Output the [X, Y] coordinate of the center of the cell containing the given text.  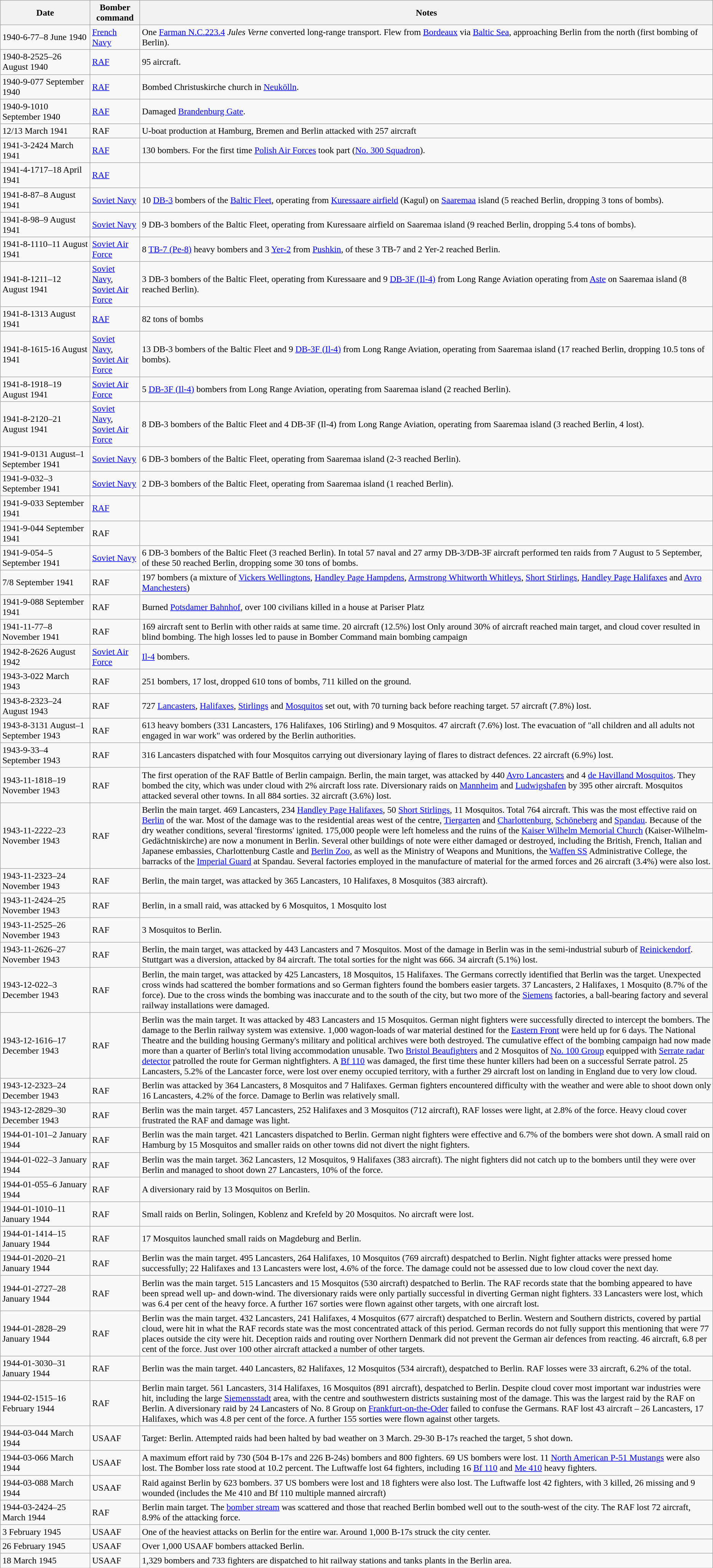
Bomber command [115, 12]
1943-11-2222–23 November 1943 [45, 835]
17 Mosquitos launched small raids on Magdeburg and Berlin. [427, 1238]
1943-12-2829–30 December 1943 [45, 1115]
1941-3-2424 March 1941 [45, 150]
1943-3-022 March 1943 [45, 681]
1940-6-77–8 June 1940 [45, 37]
One of the heaviest attacks on Berlin for the entire war. Around 1,000 B-17s struck the city center. [427, 1532]
A diversionary raid by 13 Mosquitos on Berlin. [427, 1189]
1944-01-1414–15 January 1944 [45, 1238]
1943-12-022–3 December 1943 [45, 990]
10 DB-3 bombers of the Baltic Fleet, operating from Kuressaare airfield (Kagul) on Saaremaa island (5 reached Berlin, dropping 3 tons of bombs). [427, 200]
1944-01-101–2 January 1944 [45, 1140]
Over 1,000 USAAF bombers attacked Berlin. [427, 1546]
1940-9-077 September 1940 [45, 87]
1941-4-1717–18 April 1941 [45, 175]
8 DB-3 bombers of the Baltic Fleet and 4 DB-3F (Il-4) from Long Range Aviation, operating from Saaremaa island (3 reached Berlin, 4 lost). [427, 424]
1944-01-3030–31 January 1944 [45, 1368]
1943-11-1818–19 November 1943 [45, 785]
1940-9-1010 September 1940 [45, 111]
251 bombers, 17 lost, dropped 610 tons of bombs, 711 killed on the ground. [427, 681]
1944-03-088 March 1944 [45, 1488]
26 February 1945 [45, 1546]
1941-8-98–9 August 1941 [45, 224]
1944-03-2424–25 March 1944 [45, 1512]
1941-8-1918–19 August 1941 [45, 389]
1944-01-022–3 January 1944 [45, 1164]
1941-8-2120–21 August 1941 [45, 424]
1944-01-2727–28 January 1944 [45, 1293]
1941-8-87–8 August 1941 [45, 200]
1943-12-2323–24 December 1943 [45, 1091]
1942-8-2626 August 1942 [45, 656]
Burned Potsdamer Bahnhof, over 100 civilians killed in a house at Pariser Platz [427, 607]
95 aircraft. [427, 62]
8 TB-7 (Pe-8) heavy bombers and 3 Yer-2 from Pushkin, of these 3 TB-7 and 2 Yer-2 reached Berlin. [427, 249]
1941-9-088 September 1941 [45, 607]
1943-9-33–4 September 1943 [45, 755]
3 February 1945 [45, 1532]
1941-11-77–8 November 1941 [45, 632]
6 DB-3 bombers of the Baltic Fleet, operating from Saaremaa island (2-3 reached Berlin). [427, 459]
1941-9-032–3 September 1941 [45, 484]
1941-8-1110–11 August 1941 [45, 249]
1943-11-2525–26 November 1943 [45, 930]
1,329 bombers and 733 fighters are dispatched to hit railway stations and tanks plants in the Berlin area. [427, 1560]
7/8 September 1941 [45, 582]
9 DB-3 bombers of the Baltic Fleet, operating from Kuressaare airfield on Saaremaa island (9 reached Berlin, dropping 5.4 tons of bombs). [427, 224]
1941-8-1615-16 August 1941 [45, 354]
1941-8-1211–12 August 1941 [45, 284]
Berlin, in a small raid, was attacked by 6 Mosquitos, 1 Mosquito lost [427, 905]
French Navy [115, 37]
1943-11-2424–25 November 1943 [45, 905]
1944-01-1010–11 January 1944 [45, 1214]
Small raids on Berlin, Solingen, Koblenz and Krefeld by 20 Mosquitos. No aircraft were lost. [427, 1214]
1943-11-2626–27 November 1943 [45, 955]
1944-01-2828–29 January 1944 [45, 1333]
Notes [427, 12]
1941-9-044 September 1941 [45, 533]
130 bombers. For the first time Polish Air Forces took part (No. 300 Squadron). [427, 150]
U-boat production at Hamburg, Bremen and Berlin attacked with 257 aircraft [427, 131]
Berlin, the main target, was attacked by 365 Lancasters, 10 Halifaxes, 8 Mosquitos (383 aircraft). [427, 880]
Target: Berlin. Attempted raids had been halted by bad weather on 3 March. 29-30 B-17s reached the target, 5 shot down. [427, 1438]
Bombed Christuskirche church in Neukölln. [427, 87]
18 March 1945 [45, 1560]
12/13 March 1941 [45, 131]
Damaged Brandenburg Gate. [427, 111]
1944-01-2020–21 January 1944 [45, 1264]
1940-8-2525–26 August 1940 [45, 62]
2 DB-3 bombers of the Baltic Fleet, operating from Saaremaa island (1 reached Berlin). [427, 484]
82 tons of bombs [427, 319]
1943-12-1616–17 December 1943 [45, 1045]
5 DB-3F (Il-4) bombers from Long Range Aviation, operating from Saaremaa island (2 reached Berlin). [427, 389]
3 Mosquitos to Berlin. [427, 930]
1941-9-0131 August–1 September 1941 [45, 459]
727 Lancasters, Halifaxes, Stirlings and Mosquitos set out, with 70 turning back before reaching target. 57 aircraft (7.8%) lost. [427, 706]
1944-03-066 March 1944 [45, 1462]
1941-8-1313 August 1941 [45, 319]
1941-9-033 September 1941 [45, 508]
1944-03-044 March 1944 [45, 1438]
Date [45, 12]
316 Lancasters dispatched with four Mosquitos carrying out diversionary laying of flares to distract defences. 22 aircraft (6.9%) lost. [427, 755]
1944-01-055–6 January 1944 [45, 1189]
1943-8-2323–24 August 1943 [45, 706]
1943-8-3131 August–1 September 1943 [45, 730]
Il-4 bombers. [427, 656]
1944-02-1515–16 February 1944 [45, 1403]
1941-9-054–5 September 1941 [45, 558]
1943-11-2323–24 November 1943 [45, 880]
